Return the [X, Y] coordinate for the center point of the cell that contains the specified text.  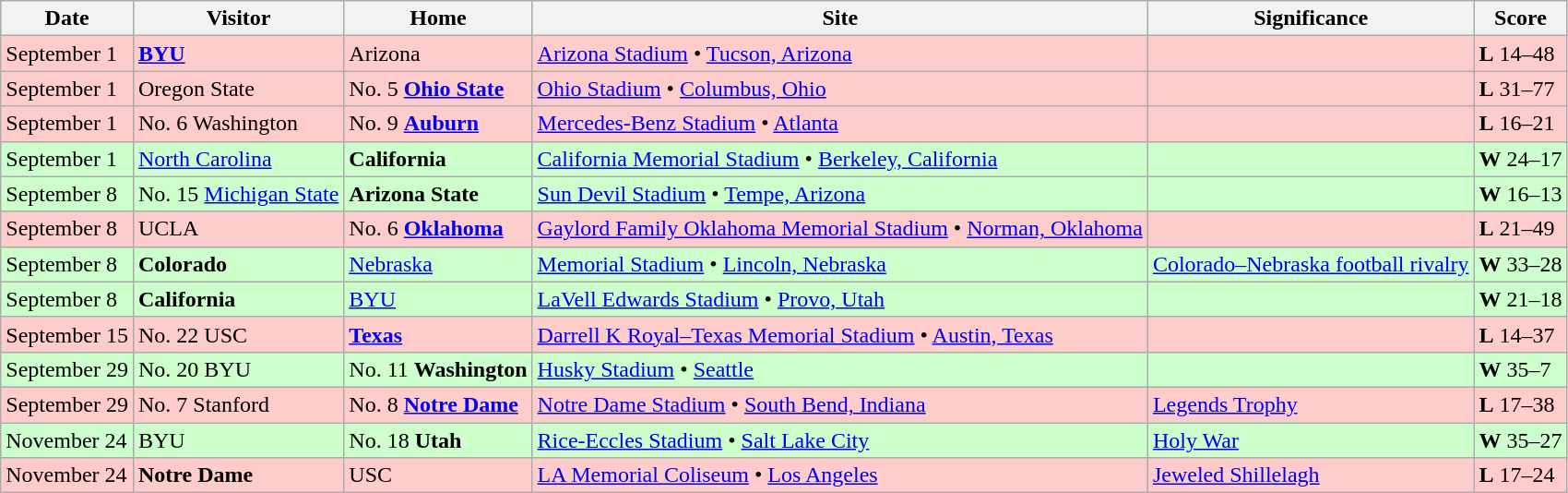
Significance [1311, 18]
No. 8 Notre Dame [438, 404]
Legends Trophy [1311, 404]
North Carolina [238, 159]
W 21–18 [1520, 299]
Texas [438, 334]
L 31–77 [1520, 89]
No. 20 BYU [238, 369]
No. 22 USC [238, 334]
Score [1520, 18]
W 24–17 [1520, 159]
No. 9 Auburn [438, 124]
L 17–24 [1520, 475]
Sun Devil Stadium • Tempe, Arizona [839, 194]
Gaylord Family Oklahoma Memorial Stadium • Norman, Oklahoma [839, 229]
Colorado–Nebraska football rivalry [1311, 264]
No. 6 Oklahoma [438, 229]
Arizona State [438, 194]
Arizona [438, 54]
Nebraska [438, 264]
Home [438, 18]
L 21–49 [1520, 229]
Holy War [1311, 440]
No. 6 Washington [238, 124]
LA Memorial Coliseum • Los Angeles [839, 475]
Site [839, 18]
L 16–21 [1520, 124]
Darrell K Royal–Texas Memorial Stadium • Austin, Texas [839, 334]
California Memorial Stadium • Berkeley, California [839, 159]
Visitor [238, 18]
No. 11 Washington [438, 369]
Husky Stadium • Seattle [839, 369]
Rice-Eccles Stadium • Salt Lake City [839, 440]
No. 5 Ohio State [438, 89]
L 17–38 [1520, 404]
Jeweled Shillelagh [1311, 475]
Colorado [238, 264]
No. 15 Michigan State [238, 194]
Memorial Stadium • Lincoln, Nebraska [839, 264]
No. 7 Stanford [238, 404]
USC [438, 475]
L 14–48 [1520, 54]
September 15 [67, 334]
Oregon State [238, 89]
Ohio Stadium • Columbus, Ohio [839, 89]
Notre Dame [238, 475]
Notre Dame Stadium • South Bend, Indiana [839, 404]
W 16–13 [1520, 194]
UCLA [238, 229]
Mercedes-Benz Stadium • Atlanta [839, 124]
W 33–28 [1520, 264]
W 35–27 [1520, 440]
L 14–37 [1520, 334]
Date [67, 18]
LaVell Edwards Stadium • Provo, Utah [839, 299]
No. 18 Utah [438, 440]
Arizona Stadium • Tucson, Arizona [839, 54]
W 35–7 [1520, 369]
